From the cell containing the given text, extract its center point as (X, Y) coordinate. 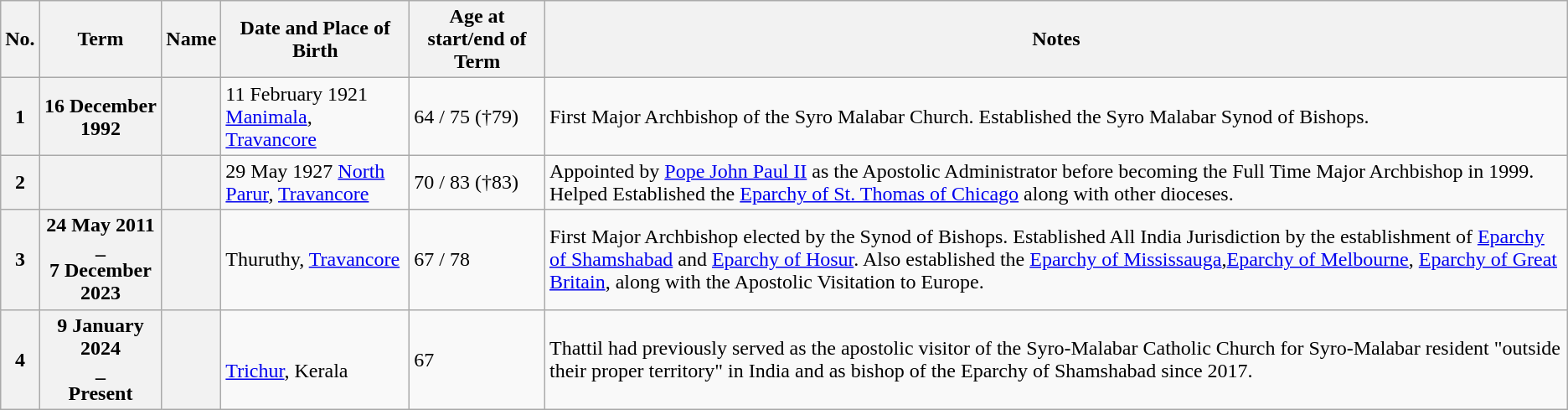
24 May 2011_7 December 2023 (101, 260)
29 May 1927 North Parur, Travancore (315, 183)
Notes (1055, 39)
No. (20, 39)
64 / 75 (†79) (477, 117)
Term (101, 39)
70 / 83 (†83) (477, 183)
67 / 78 (477, 260)
Trichur, Kerala (315, 359)
4 (20, 359)
11 February 1921 Manimala, Travancore (315, 117)
67 (477, 359)
1 (20, 117)
Name (191, 39)
9 January 2024_Present (101, 359)
Age at start/end of Term (477, 39)
16 December 1992 (101, 117)
Date and Place of Birth (315, 39)
2 (20, 183)
Thuruthy, Travancore (315, 260)
First Major Archbishop of the Syro Malabar Church. Established the Syro Malabar Synod of Bishops. (1055, 117)
3 (20, 260)
